Detect which cell encompasses the target text, then output its [X, Y] center coordinate. 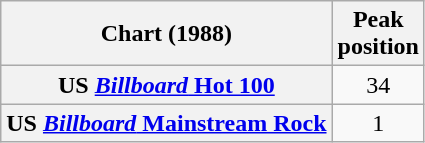
1 [378, 123]
34 [378, 85]
Chart (1988) [166, 34]
US Billboard Hot 100 [166, 85]
Peakposition [378, 34]
US Billboard Mainstream Rock [166, 123]
